Provide the [X, Y] coordinate of the cell's center where the given text is located.  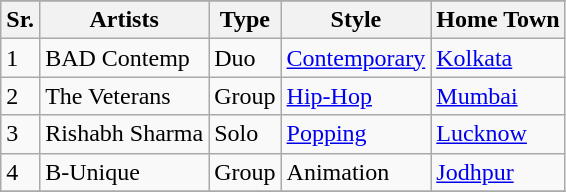
Kolkata [498, 58]
Mumbai [498, 96]
Solo [245, 134]
Hip-Hop [356, 96]
4 [20, 172]
2 [20, 96]
Contemporary [356, 58]
BAD Contemp [124, 58]
Popping [356, 134]
Animation [356, 172]
The Veterans [124, 96]
Home Town [498, 20]
Jodhpur [498, 172]
Rishabh Sharma [124, 134]
Sr. [20, 20]
Lucknow [498, 134]
Style [356, 20]
B-Unique [124, 172]
1 [20, 58]
Artists [124, 20]
Type [245, 20]
3 [20, 134]
Duo [245, 58]
